Output the [x, y] coordinate of the center of the cell containing the given text.  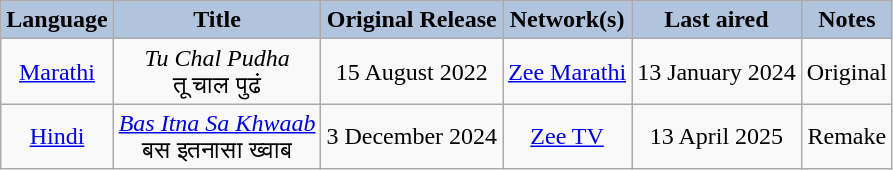
Remake [846, 136]
Language [57, 20]
Network(s) [568, 20]
Marathi [57, 72]
Original [846, 72]
Bas Itna Sa Khwaab बस इतनासा ख्वाब [217, 136]
Tu Chal Pudha तू चाल पुढं [217, 72]
13 January 2024 [717, 72]
13 April 2025 [717, 136]
Title [217, 20]
Zee TV [568, 136]
Hindi [57, 136]
Original Release [412, 20]
15 August 2022 [412, 72]
Zee Marathi [568, 72]
3 December 2024 [412, 136]
Last aired [717, 20]
Notes [846, 20]
